Find where the given text appears and provide that cell's center as (x, y) coordinate. 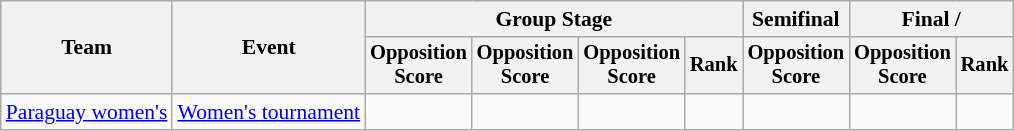
Women's tournament (268, 112)
Final / (931, 19)
Semifinal (796, 19)
Group Stage (554, 19)
Event (268, 48)
Paraguay women's (87, 112)
Team (87, 48)
